Return the (X, Y) coordinate for the center point of the cell that contains the specified text.  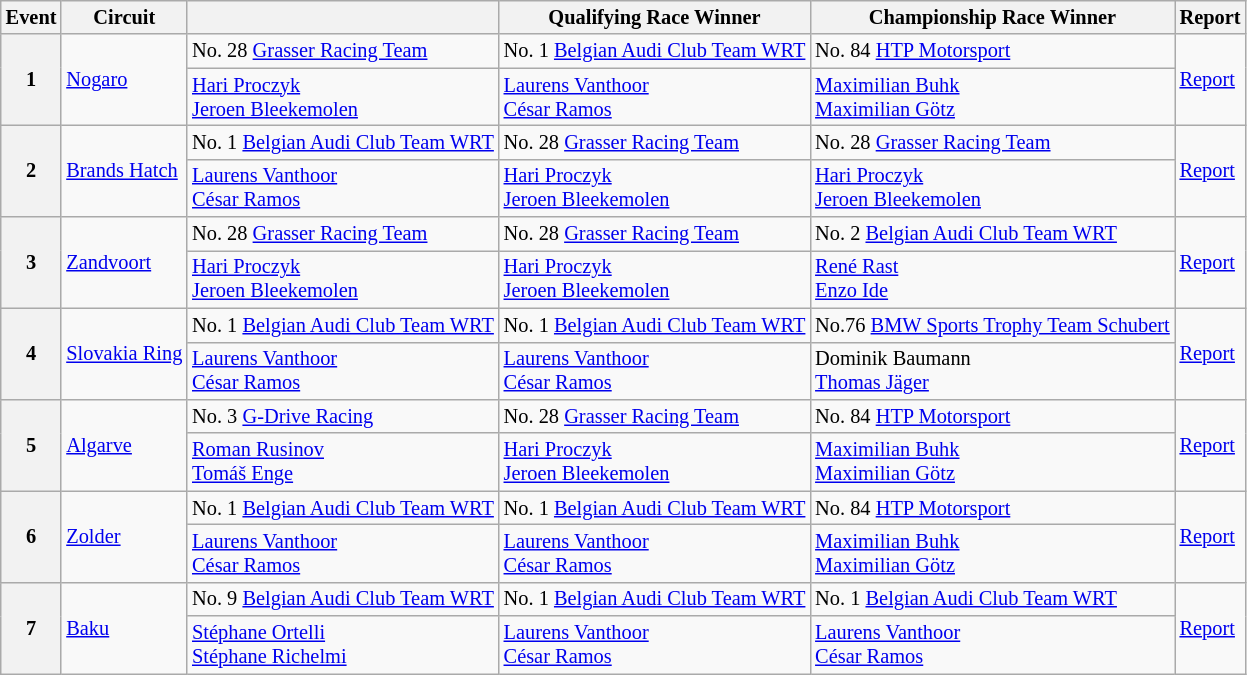
3 (32, 262)
No.76 BMW Sports Trophy Team Schubert (992, 325)
No. 3 G-Drive Racing (343, 416)
Zandvoort (124, 262)
7 (32, 628)
Championship Race Winner (992, 17)
René Rast Enzo Ide (992, 279)
Dominik Baumann Thomas Jäger (992, 371)
Zolder (124, 536)
5 (32, 444)
1 (32, 80)
Roman Rusinov Tomáš Enge (343, 462)
Qualifying Race Winner (655, 17)
Event (32, 17)
Algarve (124, 444)
Nogaro (124, 80)
Brands Hatch (124, 170)
4 (32, 354)
2 (32, 170)
Baku (124, 628)
No. 9 Belgian Audi Club Team WRT (343, 599)
6 (32, 536)
Slovakia Ring (124, 354)
No. 2 Belgian Audi Club Team WRT (992, 234)
Stéphane Ortelli Stéphane Richelmi (343, 645)
Circuit (124, 17)
